Return the (X, Y) coordinate for the center point of the cell that contains the specified text.  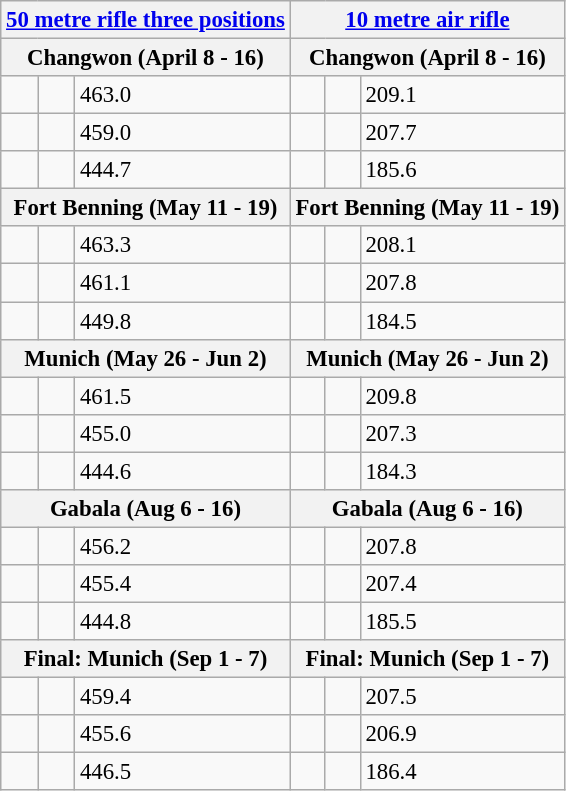
185.5 (462, 621)
463.3 (183, 245)
459.4 (183, 697)
455.0 (183, 433)
459.0 (183, 133)
207.7 (462, 133)
455.4 (183, 584)
444.8 (183, 621)
463.0 (183, 95)
207.4 (462, 584)
50 metre rifle three positions (146, 20)
209.8 (462, 396)
208.1 (462, 245)
456.2 (183, 546)
184.5 (462, 321)
185.6 (462, 170)
446.5 (183, 772)
206.9 (462, 734)
207.5 (462, 697)
461.1 (183, 283)
455.6 (183, 734)
186.4 (462, 772)
444.6 (183, 471)
449.8 (183, 321)
461.5 (183, 396)
10 metre air rifle (427, 20)
184.3 (462, 471)
207.3 (462, 433)
209.1 (462, 95)
444.7 (183, 170)
